Return (x, y) of the center of cell containing provided text 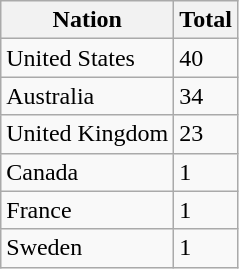
United States (88, 58)
Nation (88, 20)
Sweden (88, 248)
Canada (88, 172)
Total (206, 20)
Australia (88, 96)
40 (206, 58)
United Kingdom (88, 134)
23 (206, 134)
34 (206, 96)
France (88, 210)
